For the text-containing cell, return its midpoint in [x, y] coordinate format. 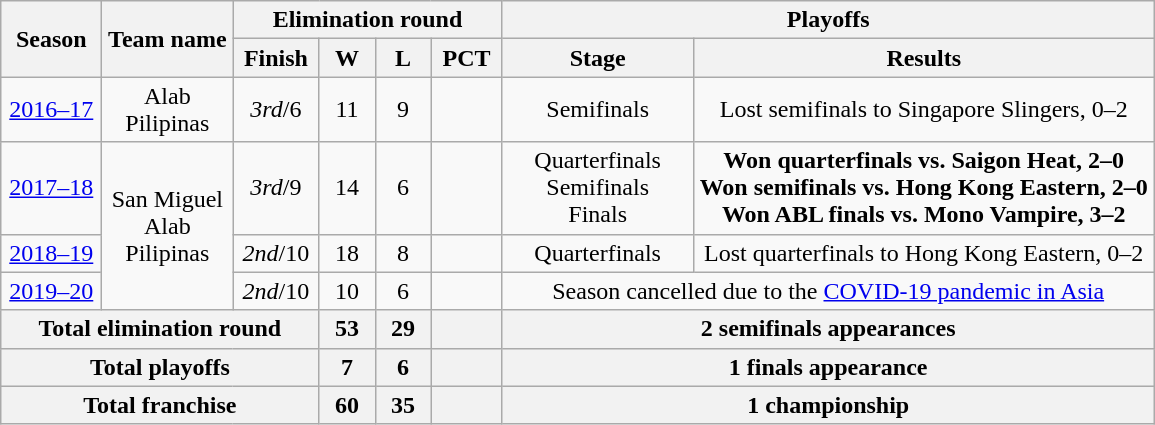
PCT [466, 58]
Total elimination round [160, 329]
Playoffs [828, 20]
Lost quarterfinals to Hong Kong Eastern, 0–2 [924, 253]
29 [403, 329]
10 [347, 291]
Total playoffs [160, 367]
1 championship [828, 405]
11 [347, 110]
2016–17 [52, 110]
Elimination round [368, 20]
9 [403, 110]
Season cancelled due to the COVID-19 pandemic in Asia [828, 291]
W [347, 58]
2017–18 [52, 188]
Quarterfinals [598, 253]
San Miguel Alab Pilipinas [168, 226]
Semifinals [598, 110]
53 [347, 329]
Lost semifinals to Singapore Slingers, 0–2 [924, 110]
Quarterfinals Semifinals Finals [598, 188]
Results [924, 58]
18 [347, 253]
7 [347, 367]
Alab Pilipinas [168, 110]
2019–20 [52, 291]
Total franchise [160, 405]
2018–19 [52, 253]
3rd/9 [276, 188]
L [403, 58]
Team name [168, 39]
35 [403, 405]
14 [347, 188]
3rd/6 [276, 110]
2 semifinals appearances [828, 329]
Stage [598, 58]
Won quarterfinals vs. Saigon Heat, 2–0 Won semifinals vs. Hong Kong Eastern, 2–0Won ABL finals vs. Mono Vampire, 3–2 [924, 188]
60 [347, 405]
Finish [276, 58]
8 [403, 253]
Season [52, 39]
1 finals appearance [828, 367]
